Identify which cell holds the provided text, then report its (x, y) central coordinate. 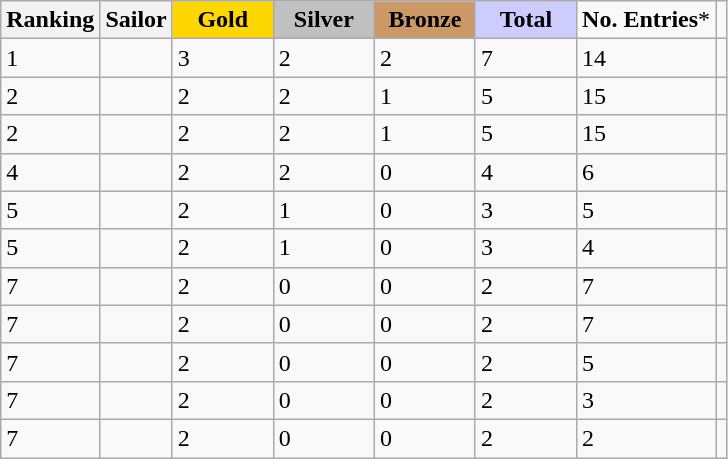
Ranking (50, 20)
Gold (222, 20)
14 (646, 58)
Sailor (136, 20)
No. Entries* (646, 20)
6 (646, 172)
Bronze (424, 20)
Silver (324, 20)
Total (526, 20)
